Identify which cell holds the provided text, then report its [X, Y] central coordinate. 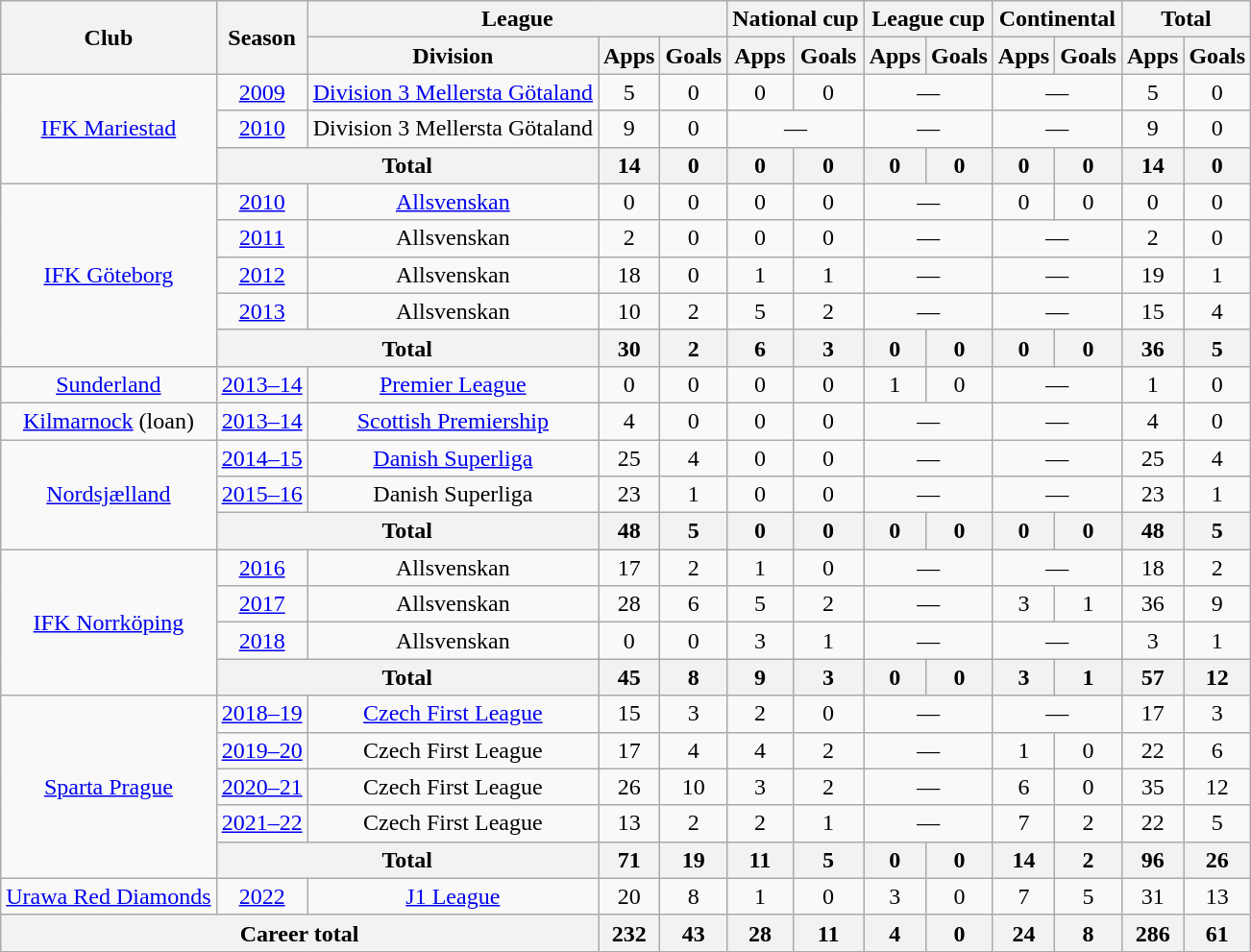
Nordsjælland [109, 495]
2015–16 [261, 495]
Season [261, 37]
Club [109, 37]
96 [1152, 860]
J1 League [453, 896]
2019–20 [261, 750]
2017 [261, 604]
2014–15 [261, 458]
2021–22 [261, 823]
286 [1152, 933]
61 [1217, 933]
2018–19 [261, 714]
2018 [261, 641]
Division [453, 56]
Urawa Red Diamonds [109, 896]
71 [628, 860]
League cup [928, 19]
35 [1152, 787]
232 [628, 933]
National cup [796, 19]
2016 [261, 568]
24 [1023, 933]
30 [628, 348]
Premier League [453, 384]
2020–21 [261, 787]
Career total [300, 933]
43 [694, 933]
IFK Mariestad [109, 129]
Sparta Prague [109, 787]
2012 [261, 275]
League [517, 19]
57 [1152, 677]
2022 [261, 896]
IFK Norrköping [109, 622]
2011 [261, 238]
31 [1152, 896]
IFK Göteborg [109, 275]
2013 [261, 311]
Scottish Premiership [453, 421]
20 [628, 896]
Kilmarnock (loan) [109, 421]
2009 [261, 92]
45 [628, 677]
Continental [1057, 19]
Sunderland [109, 384]
